Determine the (X, Y) coordinate at the center of the cell enclosing the given text.  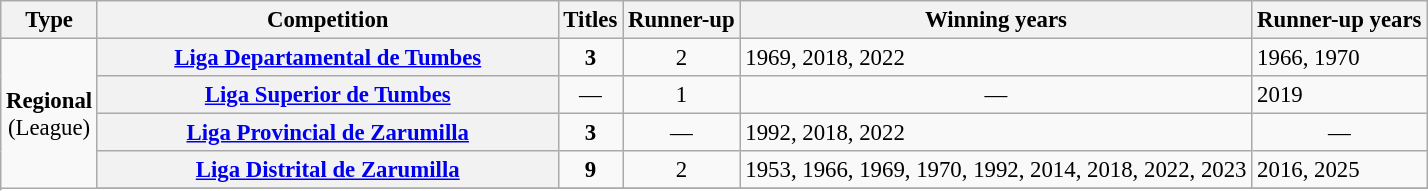
Runner-up years (1340, 20)
1953, 1966, 1969, 1970, 1992, 2014, 2018, 2022, 2023 (996, 170)
Competition (328, 20)
9 (590, 170)
2019 (1340, 95)
Liga Departamental de Tumbes (328, 58)
Liga Provincial de Zarumilla (328, 133)
1992, 2018, 2022 (996, 133)
Titles (590, 20)
Runner-up (682, 20)
1969, 2018, 2022 (996, 58)
Liga Distrital de Zarumilla (328, 170)
Type (50, 20)
Liga Superior de Tumbes (328, 95)
1966, 1970 (1340, 58)
Regional(League) (50, 114)
2016, 2025 (1340, 170)
Winning years (996, 20)
1 (682, 95)
